Pinpoint the cell where the given text exists, returning its [x, y] midpoint coordinate. 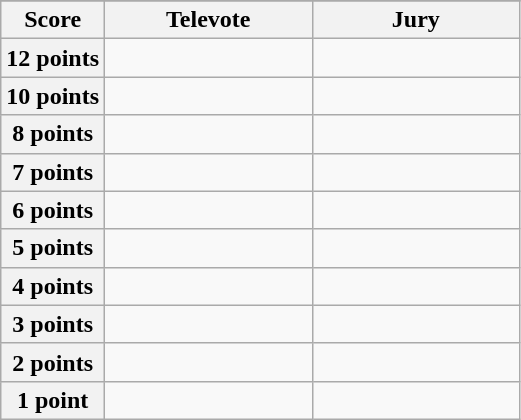
Jury [416, 20]
6 points [53, 210]
7 points [53, 172]
1 point [53, 400]
2 points [53, 362]
8 points [53, 134]
5 points [53, 248]
4 points [53, 286]
3 points [53, 324]
Televote [209, 20]
10 points [53, 96]
Score [53, 20]
12 points [53, 58]
